Locate the cell with the specified text and output its (x, y) center coordinate. 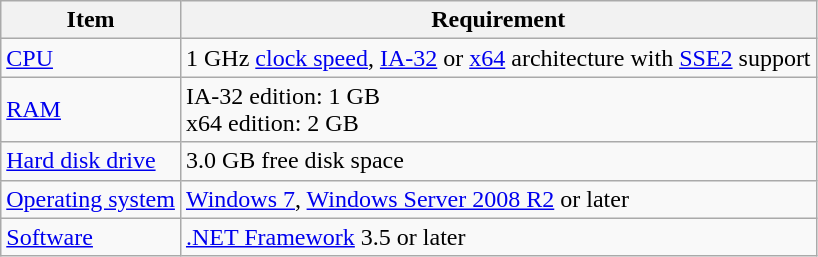
RAM (91, 110)
Operating system (91, 199)
.NET Framework 3.5 or later (498, 237)
3.0 GB free disk space (498, 161)
Software (91, 237)
Hard disk drive (91, 161)
Requirement (498, 20)
Windows 7, Windows Server 2008 R2 or later (498, 199)
Item (91, 20)
1 GHz clock speed, IA-32 or x64 architecture with SSE2 support (498, 58)
CPU (91, 58)
IA-32 edition: 1 GBx64 edition: 2 GB (498, 110)
